Scan for the cell matching the given text and deliver its [X, Y] coordinate at center. 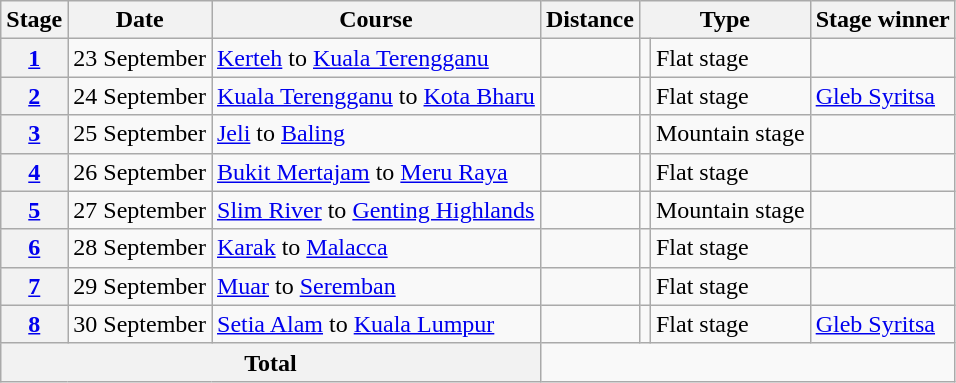
Kuala Terengganu to Kota Bharu [376, 96]
3 [34, 134]
Karak to Malacca [376, 248]
Bukit Mertajam to Meru Raya [376, 172]
Stage [34, 20]
1 [34, 58]
Total [271, 362]
26 September [140, 172]
8 [34, 324]
24 September [140, 96]
Kerteh to Kuala Terengganu [376, 58]
Setia Alam to Kuala Lumpur [376, 324]
6 [34, 248]
4 [34, 172]
Date [140, 20]
Type [724, 20]
Jeli to Baling [376, 134]
28 September [140, 248]
Distance [590, 20]
Slim River to Genting Highlands [376, 210]
25 September [140, 134]
Muar to Seremban [376, 286]
30 September [140, 324]
27 September [140, 210]
Stage winner [882, 20]
2 [34, 96]
29 September [140, 286]
23 September [140, 58]
5 [34, 210]
Course [376, 20]
7 [34, 286]
